Determine the [x, y] coordinate at the center of the cell enclosing the given text.  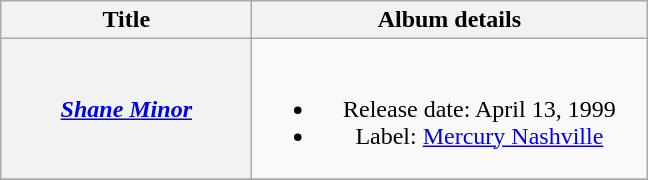
Shane Minor [126, 109]
Title [126, 20]
Release date: April 13, 1999Label: Mercury Nashville [450, 109]
Album details [450, 20]
